Provide the (x, y) coordinate of the cell's center where the given text is located.  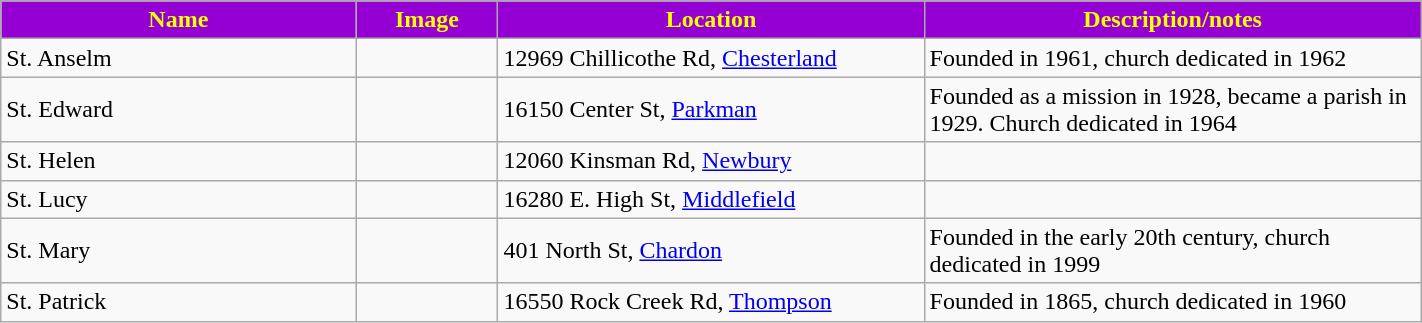
Founded as a mission in 1928, became a parish in 1929. Church dedicated in 1964 (1172, 110)
St. Helen (178, 161)
St. Anselm (178, 58)
12969 Chillicothe Rd, Chesterland (711, 58)
Founded in 1961, church dedicated in 1962 (1172, 58)
Image (427, 20)
St. Patrick (178, 302)
401 North St, Chardon (711, 250)
Location (711, 20)
Founded in 1865, church dedicated in 1960 (1172, 302)
Description/notes (1172, 20)
12060 Kinsman Rd, Newbury (711, 161)
Founded in the early 20th century, church dedicated in 1999 (1172, 250)
Name (178, 20)
16550 Rock Creek Rd, Thompson (711, 302)
16280 E. High St, Middlefield (711, 199)
St. Lucy (178, 199)
St. Mary (178, 250)
St. Edward (178, 110)
16150 Center St, Parkman (711, 110)
